Pinpoint the cell where the given text exists, returning its [X, Y] midpoint coordinate. 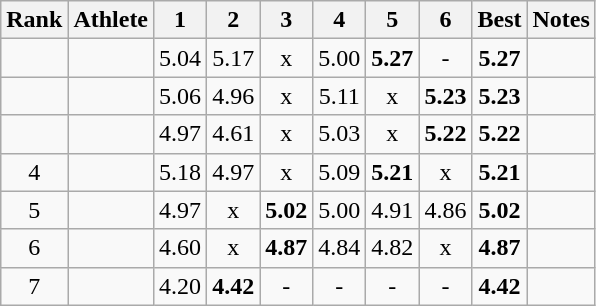
1 [180, 20]
5.03 [340, 134]
7 [34, 286]
5.11 [340, 96]
Notes [561, 20]
5.18 [180, 172]
Best [500, 20]
5.06 [180, 96]
5.09 [340, 172]
5.17 [234, 58]
4.61 [234, 134]
5.04 [180, 58]
Rank [34, 20]
4.86 [446, 210]
4.60 [180, 248]
2 [234, 20]
4.96 [234, 96]
4.82 [392, 248]
3 [286, 20]
4.91 [392, 210]
4.84 [340, 248]
Athlete [111, 20]
4.20 [180, 286]
